Capture the cell that displays the provided text and extract its (X, Y) central coordinate. 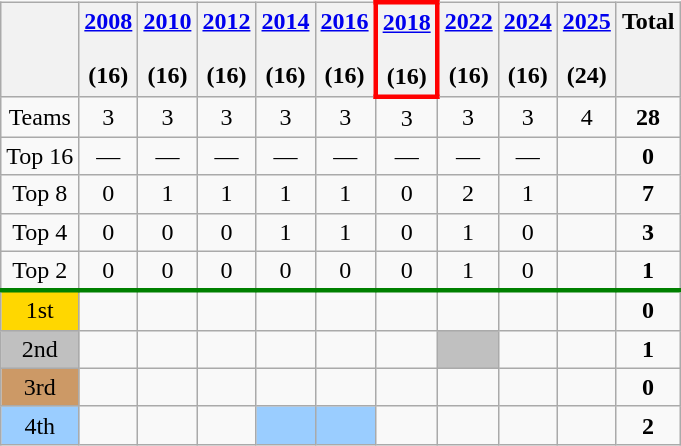
4 (586, 117)
2024 (16) (528, 50)
2012 (16) (226, 50)
Top 16 (40, 156)
2008 (16) (108, 50)
2025 (24) (586, 50)
2010 (16) (168, 50)
28 (648, 117)
Top 8 (40, 194)
Teams (40, 117)
3rd (40, 387)
7 (648, 194)
2nd (40, 349)
2016 (16) (346, 50)
2018 (16) (407, 50)
1st (40, 311)
2014 (16) (286, 50)
Top 2 (40, 271)
2022 (16) (468, 50)
Total (648, 50)
Top 4 (40, 232)
4th (40, 425)
